For the text-containing cell, return its midpoint in (X, Y) coordinate format. 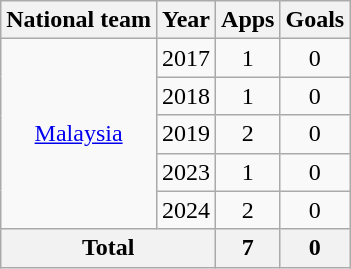
2024 (186, 210)
2018 (186, 96)
Apps (248, 20)
Year (186, 20)
Malaysia (79, 134)
Goals (315, 20)
National team (79, 20)
Total (108, 248)
2023 (186, 172)
7 (248, 248)
2017 (186, 58)
2019 (186, 134)
